Scan for the cell matching the given text and deliver its (x, y) coordinate at center. 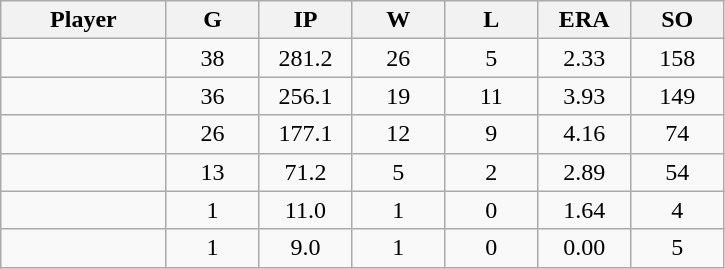
L (492, 20)
0.00 (584, 248)
9.0 (306, 248)
54 (678, 172)
G (212, 20)
36 (212, 96)
281.2 (306, 58)
1.64 (584, 210)
Player (84, 20)
11.0 (306, 210)
74 (678, 134)
38 (212, 58)
3.93 (584, 96)
12 (398, 134)
4.16 (584, 134)
158 (678, 58)
ERA (584, 20)
149 (678, 96)
2.33 (584, 58)
256.1 (306, 96)
13 (212, 172)
IP (306, 20)
11 (492, 96)
19 (398, 96)
177.1 (306, 134)
9 (492, 134)
W (398, 20)
71.2 (306, 172)
2 (492, 172)
2.89 (584, 172)
4 (678, 210)
SO (678, 20)
